Pinpoint the cell where the given text exists, returning its [X, Y] midpoint coordinate. 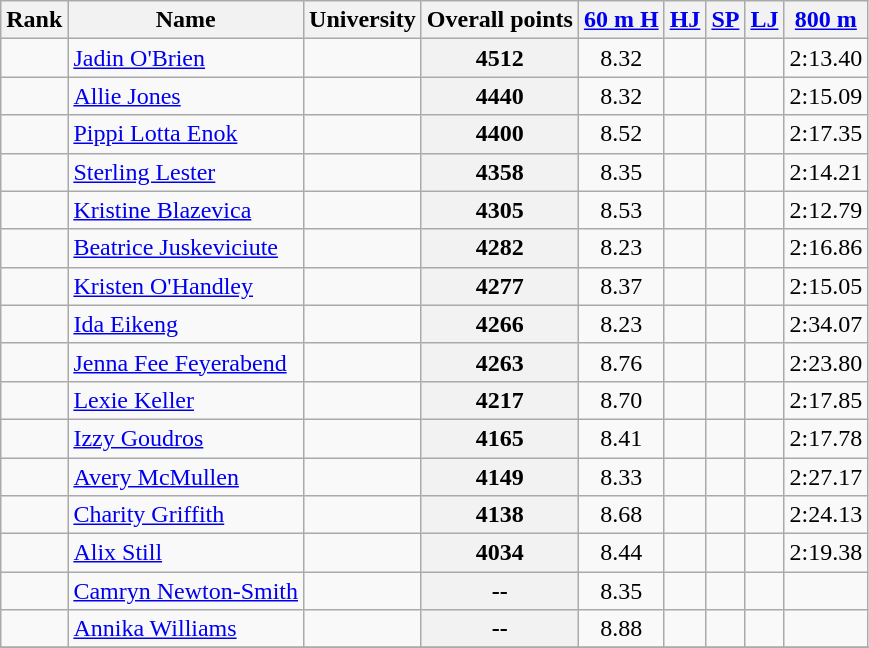
2:27.17 [826, 477]
2:19.38 [826, 553]
4217 [500, 400]
Camryn Newton-Smith [186, 591]
2:14.21 [826, 172]
2:17.85 [826, 400]
8.37 [621, 286]
8.52 [621, 134]
8.70 [621, 400]
4165 [500, 438]
Jenna Fee Feyerabend [186, 362]
4512 [500, 58]
8.88 [621, 629]
2:15.09 [826, 96]
4149 [500, 477]
Sterling Lester [186, 172]
4282 [500, 248]
8.53 [621, 210]
2:17.35 [826, 134]
4305 [500, 210]
Beatrice Juskeviciute [186, 248]
800 m [826, 20]
60 m H [621, 20]
Rank [34, 20]
Allie Jones [186, 96]
4440 [500, 96]
8.68 [621, 515]
SP [726, 20]
Lexie Keller [186, 400]
2:16.86 [826, 248]
Alix Still [186, 553]
8.44 [621, 553]
4266 [500, 324]
2:12.79 [826, 210]
4358 [500, 172]
8.41 [621, 438]
4263 [500, 362]
Pippi Lotta Enok [186, 134]
2:15.05 [826, 286]
Ida Eikeng [186, 324]
Overall points [500, 20]
LJ [764, 20]
4138 [500, 515]
4400 [500, 134]
4277 [500, 286]
Kristen O'Handley [186, 286]
Izzy Goudros [186, 438]
Avery McMullen [186, 477]
2:24.13 [826, 515]
HJ [685, 20]
8.76 [621, 362]
Annika Williams [186, 629]
2:17.78 [826, 438]
2:23.80 [826, 362]
Charity Griffith [186, 515]
Name [186, 20]
University [363, 20]
2:34.07 [826, 324]
8.33 [621, 477]
2:13.40 [826, 58]
Jadin O'Brien [186, 58]
4034 [500, 553]
Kristine Blazevica [186, 210]
